Pinpoint the cell where the given text exists, returning its (x, y) midpoint coordinate. 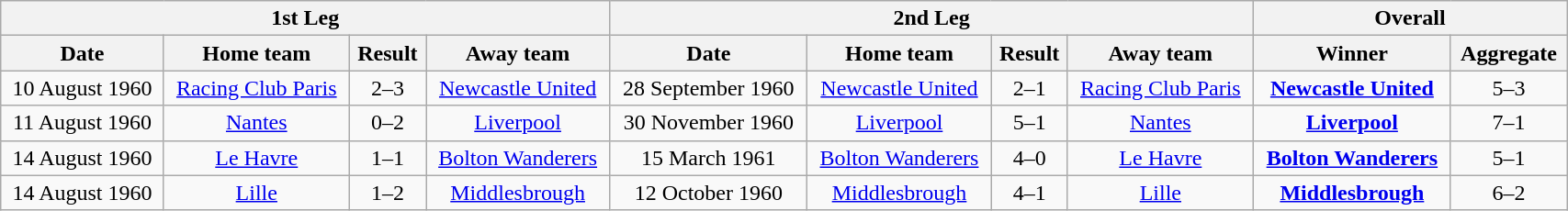
30 November 1960 (709, 123)
4–0 (1029, 158)
2nd Leg (931, 18)
Aggregate (1508, 53)
2–3 (388, 88)
5–3 (1508, 88)
10 August 1960 (83, 88)
Overall (1409, 18)
1–2 (388, 193)
7–1 (1508, 123)
15 March 1961 (709, 158)
2–1 (1029, 88)
Winner (1352, 53)
11 August 1960 (83, 123)
12 October 1960 (709, 193)
6–2 (1508, 193)
28 September 1960 (709, 88)
0–2 (388, 123)
1st Leg (305, 18)
4–1 (1029, 193)
1–1 (388, 158)
